Search for the cell housing the specified text and yield its [x, y] center coordinate. 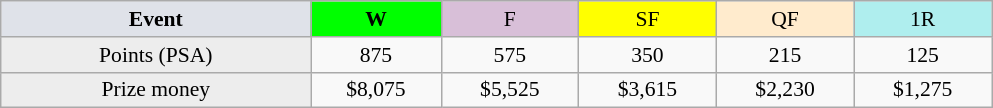
125 [923, 55]
$1,275 [923, 90]
QF [785, 19]
875 [376, 55]
350 [648, 55]
$2,230 [785, 90]
Prize money [156, 90]
215 [785, 55]
$5,525 [510, 90]
1R [923, 19]
Event [156, 19]
W [376, 19]
F [510, 19]
575 [510, 55]
Points (PSA) [156, 55]
$3,615 [648, 90]
$8,075 [376, 90]
SF [648, 19]
